Detect which cell encompasses the target text, then output its [X, Y] center coordinate. 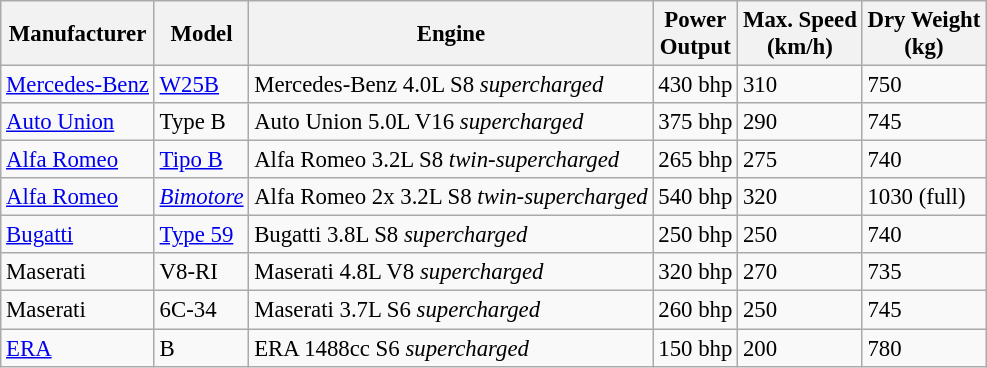
320 bhp [696, 273]
V8-RI [202, 273]
260 bhp [696, 310]
310 [800, 85]
Type 59 [202, 235]
Auto Union [78, 122]
Max. Speed (km/h) [800, 34]
Bugatti 3.8L S8 supercharged [451, 235]
Manufacturer [78, 34]
150 bhp [696, 348]
Auto Union 5.0L V16 supercharged [451, 122]
Maserati 4.8L V8 supercharged [451, 273]
540 bhp [696, 197]
Dry Weight (kg) [924, 34]
375 bhp [696, 122]
735 [924, 273]
1030 (full) [924, 197]
PowerOutput [696, 34]
430 bhp [696, 85]
290 [800, 122]
Alfa Romeo 3.2L S8 twin-supercharged [451, 160]
250 bhp [696, 235]
Engine [451, 34]
Model [202, 34]
Mercedes-Benz 4.0L S8 supercharged [451, 85]
Mercedes-Benz [78, 85]
Type B [202, 122]
ERA 1488cc S6 supercharged [451, 348]
275 [800, 160]
B [202, 348]
Tipo B [202, 160]
780 [924, 348]
W25B [202, 85]
Maserati 3.7L S6 supercharged [451, 310]
320 [800, 197]
200 [800, 348]
270 [800, 273]
750 [924, 85]
Bimotore [202, 197]
Alfa Romeo 2x 3.2L S8 twin-supercharged [451, 197]
Bugatti [78, 235]
265 bhp [696, 160]
6C-34 [202, 310]
ERA [78, 348]
